Find where the given text appears and provide that cell's center as (x, y) coordinate. 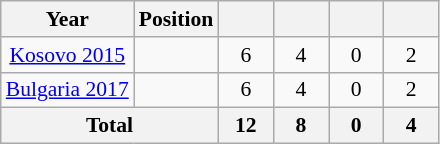
Kosovo 2015 (68, 55)
12 (246, 126)
Year (68, 19)
Bulgaria 2017 (68, 90)
8 (300, 126)
Total (110, 126)
Position (176, 19)
